Extract the (x, y) coordinate from the center of the cell holding the provided text.  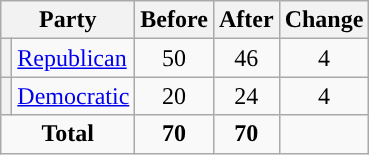
Democratic (74, 96)
46 (246, 58)
24 (246, 96)
Party (68, 20)
Republican (74, 58)
Total (68, 134)
After (246, 20)
20 (174, 96)
50 (174, 58)
Before (174, 20)
Change (324, 20)
